Find where the given text appears and provide that cell's center as (X, Y) coordinate. 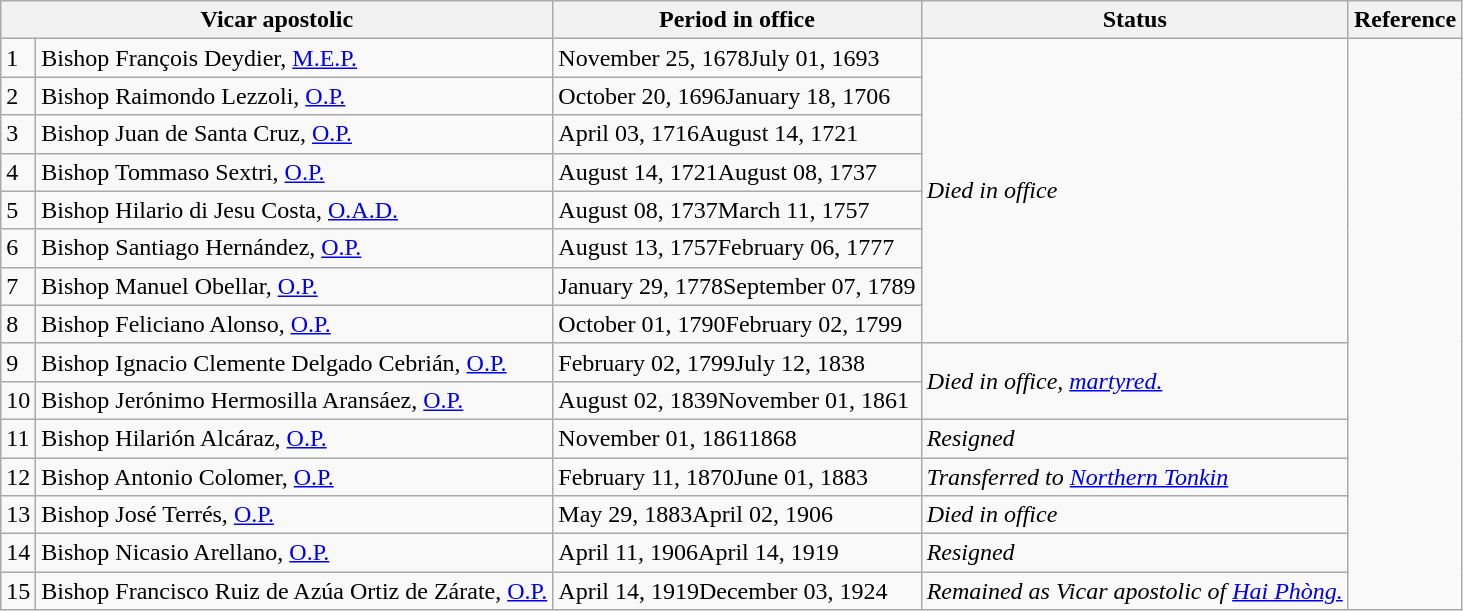
2 (18, 96)
7 (18, 286)
13 (18, 515)
May 29, 1883April 02, 1906 (737, 515)
Remained as Vicar apostolic of Hai Phòng. (1134, 591)
Bishop Nicasio Arellano, O.P. (294, 553)
Period in office (737, 20)
April 14, 1919December 03, 1924 (737, 591)
Status (1134, 20)
August 13, 1757February 06, 1777 (737, 248)
Bishop Francisco Ruiz de Azúa Ortiz de Zárate, O.P. (294, 591)
9 (18, 362)
Bishop Feliciano Alonso, O.P. (294, 324)
10 (18, 400)
October 20, 1696January 18, 1706 (737, 96)
11 (18, 438)
Bishop Antonio Colomer, O.P. (294, 477)
February 11, 1870June 01, 1883 (737, 477)
Bishop Juan de Santa Cruz, O.P. (294, 134)
November 01, 18611868 (737, 438)
15 (18, 591)
February 02, 1799July 12, 1838 (737, 362)
Bishop François Deydier, M.E.P. (294, 58)
5 (18, 210)
Bishop Jerónimo Hermosilla Aransáez, O.P. (294, 400)
Bishop Raimondo Lezzoli, O.P. (294, 96)
August 14, 1721August 08, 1737 (737, 172)
April 03, 1716August 14, 1721 (737, 134)
August 02, 1839November 01, 1861 (737, 400)
Bishop Hilarión Alcáraz, O.P. (294, 438)
14 (18, 553)
April 11, 1906April 14, 1919 (737, 553)
3 (18, 134)
Bishop José Terrés, O.P. (294, 515)
Reference (1404, 20)
8 (18, 324)
January 29, 1778September 07, 1789 (737, 286)
6 (18, 248)
August 08, 1737March 11, 1757 (737, 210)
Died in office, martyred. (1134, 381)
12 (18, 477)
Bishop Hilario di Jesu Costa, O.A.D. (294, 210)
Bishop Santiago Hernández, O.P. (294, 248)
Transferred to Northern Tonkin (1134, 477)
Bishop Ignacio Clemente Delgado Cebrián, O.P. (294, 362)
November 25, 1678July 01, 1693 (737, 58)
4 (18, 172)
1 (18, 58)
Vicar apostolic (277, 20)
October 01, 1790February 02, 1799 (737, 324)
Bishop Manuel Obellar, O.P. (294, 286)
Bishop Tommaso Sextri, O.P. (294, 172)
